For the text-containing cell, return its midpoint in [x, y] coordinate format. 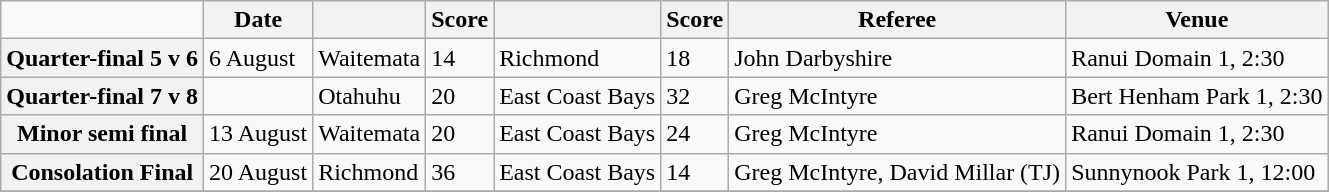
Venue [1197, 20]
Greg McIntyre, David Millar (TJ) [898, 172]
32 [695, 96]
Otahuhu [370, 96]
Minor semi final [102, 134]
Bert Henham Park 1, 2:30 [1197, 96]
Sunnynook Park 1, 12:00 [1197, 172]
John Darbyshire [898, 58]
Date [258, 20]
Referee [898, 20]
18 [695, 58]
Quarter-final 7 v 8 [102, 96]
24 [695, 134]
13 August [258, 134]
Quarter-final 5 v 6 [102, 58]
20 August [258, 172]
Consolation Final [102, 172]
6 August [258, 58]
36 [460, 172]
